Output the [x, y] coordinate of the center of the cell containing the given text.  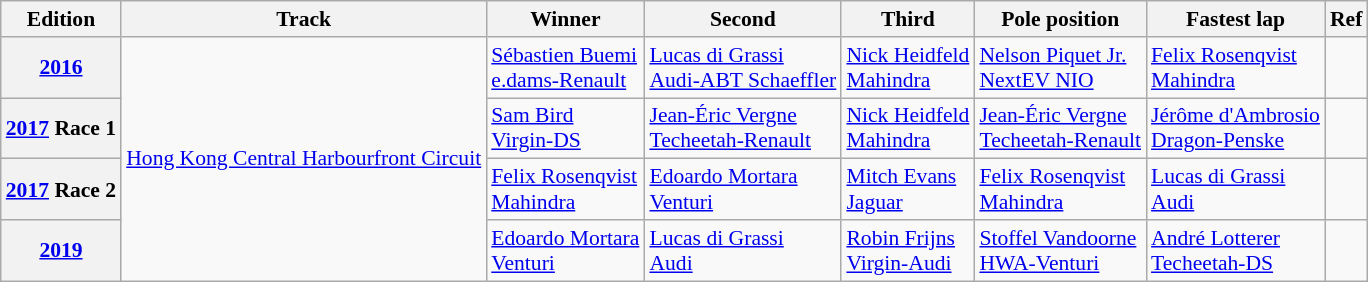
Second [742, 19]
Ref [1346, 19]
Jérôme d'AmbrosioDragon-Penske [1236, 128]
Stoffel VandoorneHWA-Venturi [1060, 250]
Edition [61, 19]
Lucas di GrassiAudi-ABT Schaeffler [742, 68]
Sébastien Buemie.dams-Renault [565, 68]
Hong Kong Central Harbourfront Circuit [304, 159]
Winner [565, 19]
2016 [61, 68]
2019 [61, 250]
Track [304, 19]
Fastest lap [1236, 19]
Robin FrijnsVirgin-Audi [908, 250]
Third [908, 19]
Mitch EvansJaguar [908, 190]
2017 Race 1 [61, 128]
Nelson Piquet Jr.NextEV NIO [1060, 68]
Pole position [1060, 19]
André LottererTecheetah-DS [1236, 250]
Sam BirdVirgin-DS [565, 128]
2017 Race 2 [61, 190]
